Output the (x, y) coordinate of the center of the cell containing the given text.  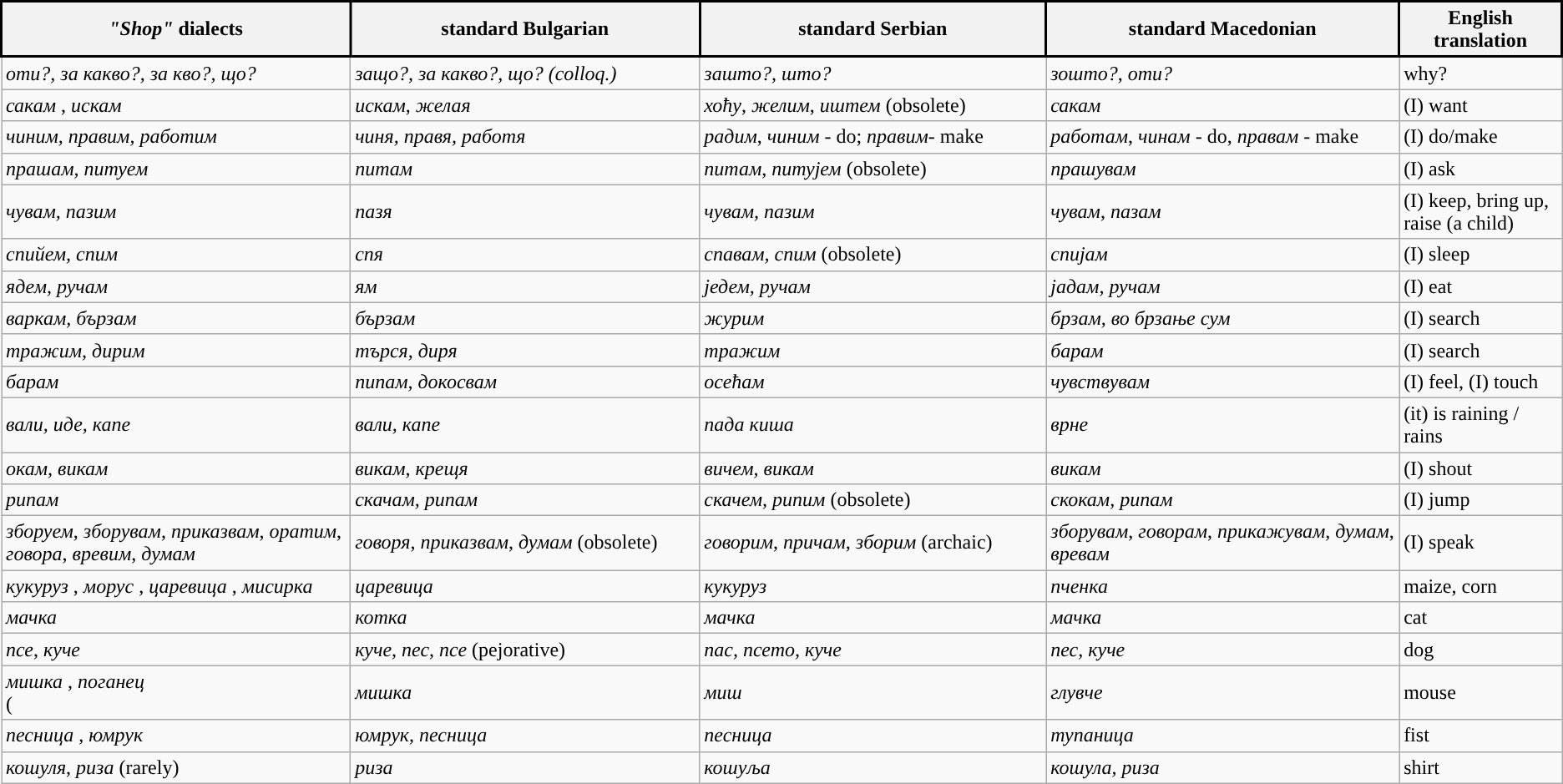
why? (1481, 73)
jедем, ручам (873, 286)
журим (873, 318)
окам, викам (176, 468)
ям (525, 286)
осећам (873, 382)
спя (525, 255)
ядем, ручам (176, 286)
спийем, спим (176, 255)
песница (873, 736)
викам (1222, 468)
търся, диря (525, 350)
"Shop" dialects (176, 30)
юмрук, песница (525, 736)
зошто?, оти? (1222, 73)
(I) feel, (I) touch (1481, 382)
вичем, викам (873, 468)
царевица (525, 586)
скачем, рипим (obsolete) (873, 500)
пес, куче (1222, 650)
куче, пес, псе (pejorative) (525, 650)
прашам, питуем (176, 169)
рипам (176, 500)
спавам, спим (obsolete) (873, 255)
тупаница (1222, 736)
тражим (873, 350)
cat (1481, 618)
English translation (1481, 30)
(I) jump (1481, 500)
песница , юмрук (176, 736)
вали, капе (525, 424)
(I) want (1481, 105)
кукуруз (873, 586)
сакам , искам (176, 105)
котка (525, 618)
чувствувам (1222, 382)
скачам, рипам (525, 500)
чувам, пазам (1222, 212)
питам (525, 169)
прашувам (1222, 169)
(I) speak (1481, 543)
пада киша (873, 424)
хоћу, желим, иштем (obsolete) (873, 105)
maize, corn (1481, 586)
оти?, за какво?, за кво?, що? (176, 73)
спиjaм (1222, 255)
пас, псето, куче (873, 650)
риза (525, 767)
mouse (1481, 693)
работам, чинaм - do, правам - make (1222, 137)
(I) sleep (1481, 255)
пченка (1222, 586)
искам, желая (525, 105)
чиним, правим, работим (176, 137)
миш (873, 693)
standard Serbian (873, 30)
(I) shout (1481, 468)
(I) do/make (1481, 137)
радим, чиним - do; правим- make (873, 137)
защо?, за какво?, що? (colloq.) (525, 73)
питам, питуjем (obsolete) (873, 169)
врне (1222, 424)
скокам, рипам (1222, 500)
(it) is raining / rains (1481, 424)
fist (1481, 736)
псе, куче (176, 650)
мишка , поганец ( (176, 693)
кошуља (873, 767)
тражим, дирим (176, 350)
пипам, докосвам (525, 382)
варкам, бързам (176, 318)
викам, крещя (525, 468)
глувче (1222, 693)
мишка (525, 693)
пазя (525, 212)
jадам, ручам (1222, 286)
зборуем, зборувам, приказвам, оратим, говора, вревим, думам (176, 543)
кошула, риза (1222, 767)
говоря, приказвам, думам (obsolete) (525, 543)
standard Macedonian (1222, 30)
кошуля, риза (rarely) (176, 767)
(I) ask (1481, 169)
бързам (525, 318)
вали, иде, капе (176, 424)
(I) keep, bring up, raise (a child) (1481, 212)
зборувам, говорам, прикажувам, думам, вревам (1222, 543)
standard Bulgarian (525, 30)
(I) eat (1481, 286)
shirt (1481, 767)
зашто?, што? (873, 73)
dog (1481, 650)
сакам (1222, 105)
брзам, во брзање сум (1222, 318)
говорим, причам, зборим (archaic) (873, 543)
чиня, правя, работя (525, 137)
кукуруз , морус , царевица , мисирка (176, 586)
